Identify which cell holds the provided text, then report its (x, y) central coordinate. 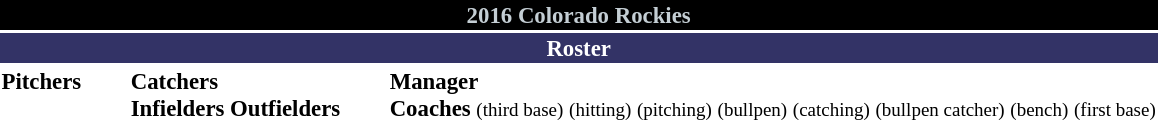
2016 Colorado Rockies (578, 15)
Roster (578, 48)
